Identify which cell holds the provided text, then report its [x, y] central coordinate. 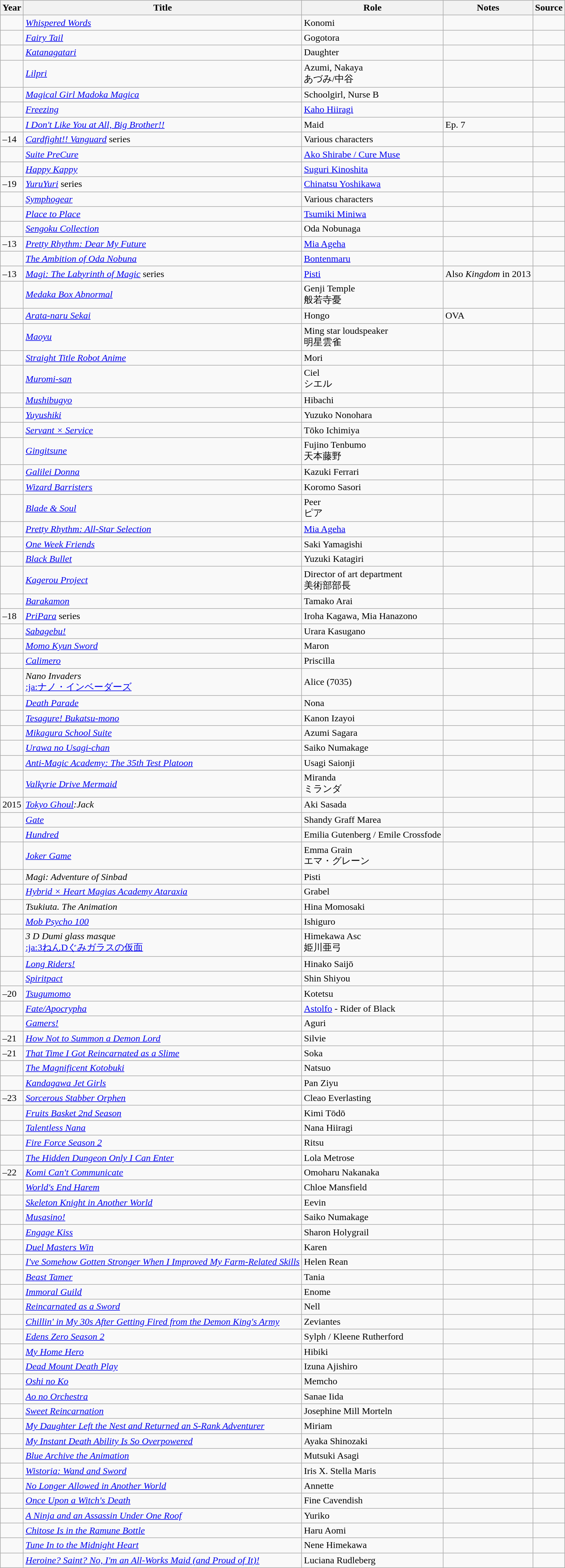
Wizard Barristers [163, 487]
Kotetsu [373, 994]
Ep. 7 [488, 125]
Freezing [163, 110]
The Hidden Dungeon Only I Can Enter [163, 1158]
Fine Cavendish [373, 1501]
Kazuki Ferrari [373, 472]
Also Kingdom in 2013 [488, 273]
Iroha Kagawa, Mia Hanazono [373, 616]
Anti-Magic Academy: The 35th Test Platoon [163, 763]
Straight Title Robot Anime [163, 358]
Kagerou Project [163, 580]
Mirandaミランダ [373, 784]
Sylph / Kleene Rutherford [373, 1336]
Joker Game [163, 856]
Mori [373, 358]
Fruits Basket 2nd Season [163, 1113]
Shin Shiyou [373, 979]
Ming star loudspeaker明星雲雀 [373, 337]
World's End Harem [163, 1188]
Sanae Iida [373, 1396]
Hina Momosaki [373, 907]
Hybrid × Heart Magias Academy Ataraxia [163, 892]
–23 [12, 1098]
Edens Zero Season 2 [163, 1336]
Notes [488, 8]
Blade & Soul [163, 508]
Once Upon a Witch's Death [163, 1501]
Aki Sasada [373, 805]
Gogotora [373, 38]
Heroine? Saint? No, I'm an All-Works Maid (and Proud of It)! [163, 1560]
My Home Hero [163, 1351]
Urara Kasugano [373, 631]
Momo Kyun Sword [163, 646]
Sabagebu! [163, 631]
Tōko Ichimiya [373, 430]
Immoral Guild [163, 1292]
Lilpri [163, 74]
Fairy Tail [163, 38]
Hundred [163, 835]
Hibiki [373, 1351]
Sweet Reincarnation [163, 1411]
Himekawa Asc姫川亜弓 [373, 943]
Genji Temple般若寺憂 [373, 295]
Emma Grainエマ・グレーン [373, 856]
Fire Force Season 2 [163, 1143]
Sharon Holygrail [373, 1232]
Saki Yamagishi [373, 544]
Spiritpact [163, 979]
Magi: Adventure of Sinbad [163, 877]
Ako Shirabe / Cure Muse [373, 154]
Koromo Sasori [373, 487]
OVA [488, 316]
How Not to Summon a Demon Lord [163, 1038]
I've Somehow Gotten Stronger When I Improved My Farm-Related Skills [163, 1262]
Fate/Apocrypha [163, 1009]
Konomi [373, 23]
Happy Kappy [163, 169]
Duel Masters Win [163, 1247]
Role [373, 8]
Death Parade [163, 703]
Azumi, Nakayaあづみ/中谷 [373, 74]
Ayaka Shinozaki [373, 1441]
Daughter [373, 53]
Ao no Orchestra [163, 1396]
Gate [163, 820]
Nona [373, 703]
2015 [12, 805]
Katanagatari [163, 53]
Nana Hiiragi [373, 1128]
Cardfight!! Vanguard series [163, 139]
Chloe Mansfield [373, 1188]
I Don't Like You at All, Big Brother!! [163, 125]
Aguri [373, 1023]
Lola Metrose [373, 1158]
Nell [373, 1307]
Chillin' in My 30s After Getting Fired from the Demon King's Army [163, 1322]
No Longer Allowed in Another World [163, 1486]
Tsumiki Miniwa [373, 214]
Karen [373, 1247]
Suguri Kinoshita [373, 169]
–18 [12, 616]
Year [12, 8]
Director of art department美術部部長 [373, 580]
3 D Dumi glass masque:ja:3ねんDぐみガラスの仮面 [163, 943]
Annette [373, 1486]
Enome [373, 1292]
Azumi Sagara [373, 733]
Urawa no Usagi-chan [163, 748]
Cielシエル [373, 379]
Mutsuki Asagi [373, 1456]
Medaka Box Abnormal [163, 295]
Grabel [373, 892]
That Time I Got Reincarnated as a Slime [163, 1053]
Hongo [373, 316]
Blue Archive the Animation [163, 1456]
Chitose Is in the Ramune Bottle [163, 1530]
Shandy Graff Marea [373, 820]
Kandagawa Jet Girls [163, 1083]
Helen Rean [373, 1262]
PriPara series [163, 616]
Yuzuki Katagiri [373, 559]
Reincarnated as a Sword [163, 1307]
Ritsu [373, 1143]
One Week Friends [163, 544]
Usagi Saionji [373, 763]
Maron [373, 646]
Tania [373, 1277]
YuruYuri series [163, 184]
Tune In to the Midnight Heart [163, 1545]
Bontenmaru [373, 259]
Priscilla [373, 661]
Kanon Izayoi [373, 718]
Emilia Gutenberg / Emile Crossfode [373, 835]
Yuzuko Nonohara [373, 415]
Alice (7035) [373, 682]
Tsukiuta. The Animation [163, 907]
Natsuo [373, 1068]
Barakamon [163, 601]
Long Riders! [163, 964]
Black Bullet [163, 559]
Whispered Words [163, 23]
Zeviantes [373, 1322]
Pan Ziyu [373, 1083]
My Instant Death Ability Is So Overpowered [163, 1441]
Nano Invaders:ja:ナノ・インベーダーズ [163, 682]
Fujino Tenbumo天本藤野 [373, 451]
Memcho [373, 1381]
Silvie [373, 1038]
Galilei Donna [163, 472]
Tsugumomo [163, 994]
Iris X. Stella Maris [373, 1471]
Talentless Nana [163, 1128]
My Daughter Left the Nest and Returned an S-Rank Adventurer [163, 1426]
Muromi-san [163, 379]
Kaho Hiiragi [373, 110]
–19 [12, 184]
Symphogear [163, 199]
Miriam [373, 1426]
Oshi no Ko [163, 1381]
Komi Can't Communicate [163, 1173]
Source [549, 8]
Maid [373, 125]
Sengoku Collection [163, 229]
Omoharu Nakanaka [373, 1173]
Gingitsune [163, 451]
Mikagura School Suite [163, 733]
Sorcerous Stabber Orphen [163, 1098]
Dead Mount Death Play [163, 1366]
Mob Psycho 100 [163, 922]
Schoolgirl, Nurse B [373, 95]
Yuriko [373, 1515]
Arata-naru Sekai [163, 316]
Peerピア [373, 508]
–20 [12, 994]
Astolfo - Rider of Black [373, 1009]
Pretty Rhythm: Dear My Future [163, 244]
Gamers! [163, 1023]
Servant × Service [163, 430]
Suite PreCure [163, 154]
Maoyu [163, 337]
Yuyushiki [163, 415]
Magi: The Labyrinth of Magic series [163, 273]
–22 [12, 1173]
Soka [373, 1053]
Eevin [373, 1202]
Tamako Arai [373, 601]
Izuna Ajishiro [373, 1366]
Wistoria: Wand and Sword [163, 1471]
Tesagure! Bukatsu-mono [163, 718]
A Ninja and an Assassin Under One Roof [163, 1515]
Josephine Mill Morteln [373, 1411]
The Magnificent Kotobuki [163, 1068]
Pretty Rhythm: All-Star Selection [163, 529]
Magical Girl Madoka Magica [163, 95]
Calimero [163, 661]
Place to Place [163, 214]
Title [163, 8]
Cleao Everlasting [373, 1098]
Chinatsu Yoshikawa [373, 184]
Oda Nobunaga [373, 229]
Nene Himekawa [373, 1545]
Valkyrie Drive Mermaid [163, 784]
Engage Kiss [163, 1232]
–14 [12, 139]
Ishiguro [373, 922]
Kimi Tōdō [373, 1113]
Mushibugyo [163, 400]
Luciana Rudleberg [373, 1560]
Tokyo Ghoul:Jack [163, 805]
Hinako Saijō [373, 964]
Hibachi [373, 400]
Musasino! [163, 1217]
Beast Tamer [163, 1277]
The Ambition of Oda Nobuna [163, 259]
Haru Aomi [373, 1530]
Skeleton Knight in Another World [163, 1202]
